Scan for the cell matching the given text and deliver its (X, Y) coordinate at center. 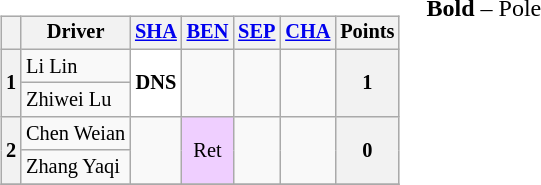
SEP (256, 33)
Chen Weian (76, 134)
0 (367, 150)
CHA (308, 33)
2 (11, 150)
Zhiwei Lu (76, 100)
BEN (208, 33)
Points (367, 33)
DNS (156, 82)
Driver (76, 33)
SHA (156, 33)
Li Lin (76, 66)
Zhang Yaqi (76, 167)
Ret (208, 150)
